Search for the cell housing the specified text and yield its [X, Y] center coordinate. 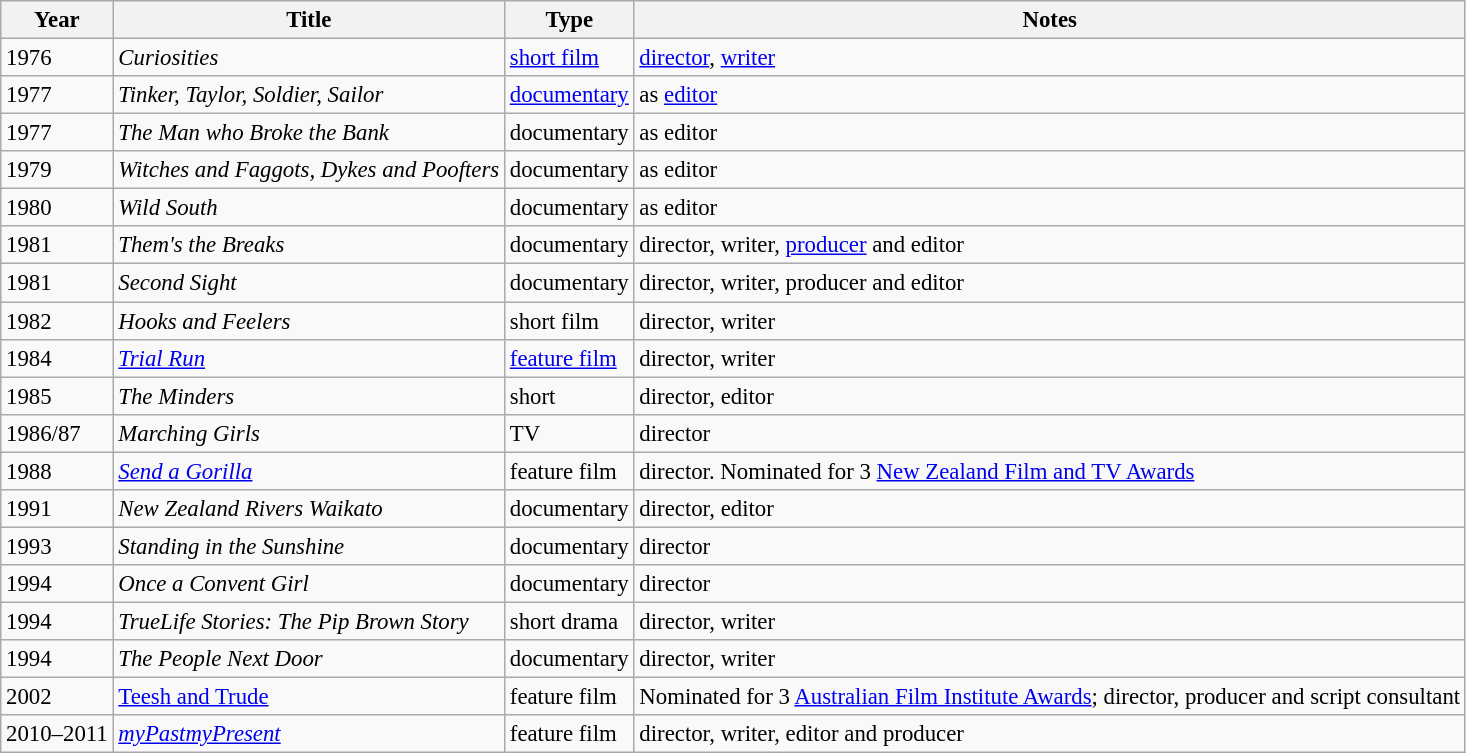
director. Nominated for 3 New Zealand Film and TV Awards [1050, 471]
1985 [57, 396]
Type [570, 20]
1991 [57, 509]
1993 [57, 546]
Marching Girls [309, 433]
1986/87 [57, 433]
Nominated for 3 Australian Film Institute Awards; director, producer and script consultant [1050, 697]
Tinker, Taylor, Soldier, Sailor [309, 95]
TrueLife Stories: The Pip Brown Story [309, 621]
director, writer, editor and producer [1050, 734]
TV [570, 433]
myPastmyPresent [309, 734]
Second Sight [309, 283]
Them's the Breaks [309, 245]
Send a Gorilla [309, 471]
Witches and Faggots, Dykes and Poofters [309, 170]
short drama [570, 621]
Hooks and Feelers [309, 321]
The Minders [309, 396]
New Zealand Rivers Waikato [309, 509]
Notes [1050, 20]
Standing in the Sunshine [309, 546]
Teesh and Trude [309, 697]
1988 [57, 471]
The People Next Door [309, 659]
The Man who Broke the Bank [309, 133]
Once a Convent Girl [309, 584]
1980 [57, 208]
2010–2011 [57, 734]
1982 [57, 321]
1976 [57, 58]
Trial Run [309, 358]
Title [309, 20]
Wild South [309, 208]
2002 [57, 697]
Year [57, 20]
Curiosities [309, 58]
short [570, 396]
1984 [57, 358]
1979 [57, 170]
